Output the [X, Y] coordinate of the center of the cell containing the given text.  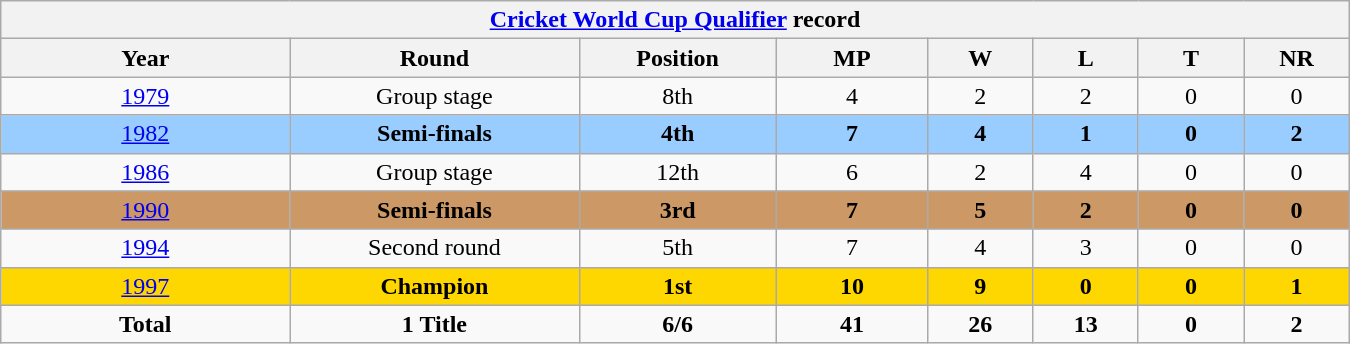
1997 [146, 286]
3rd [678, 210]
Cricket World Cup Qualifier record [675, 20]
Second round [434, 248]
5 [980, 210]
Total [146, 324]
T [1190, 58]
41 [852, 324]
26 [980, 324]
1st [678, 286]
NR [1296, 58]
5th [678, 248]
1982 [146, 134]
1979 [146, 96]
W [980, 58]
8th [678, 96]
10 [852, 286]
Year [146, 58]
1986 [146, 172]
3 [1086, 248]
4th [678, 134]
Position [678, 58]
MP [852, 58]
13 [1086, 324]
Round [434, 58]
L [1086, 58]
9 [980, 286]
1990 [146, 210]
6 [852, 172]
1994 [146, 248]
12th [678, 172]
1 Title [434, 324]
Champion [434, 286]
6/6 [678, 324]
